Provide the (x, y) coordinate of the cell's center where the given text is located.  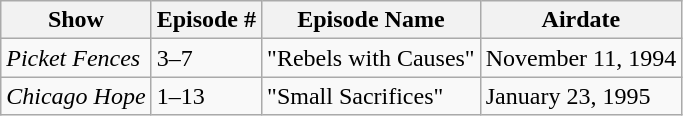
January 23, 1995 (580, 96)
"Rebels with Causes" (372, 58)
"Small Sacrifices" (372, 96)
Show (76, 20)
1–13 (206, 96)
Airdate (580, 20)
Chicago Hope (76, 96)
November 11, 1994 (580, 58)
Picket Fences (76, 58)
3–7 (206, 58)
Episode # (206, 20)
Episode Name (372, 20)
